Return the (X, Y) coordinate for the center point of the cell that contains the specified text.  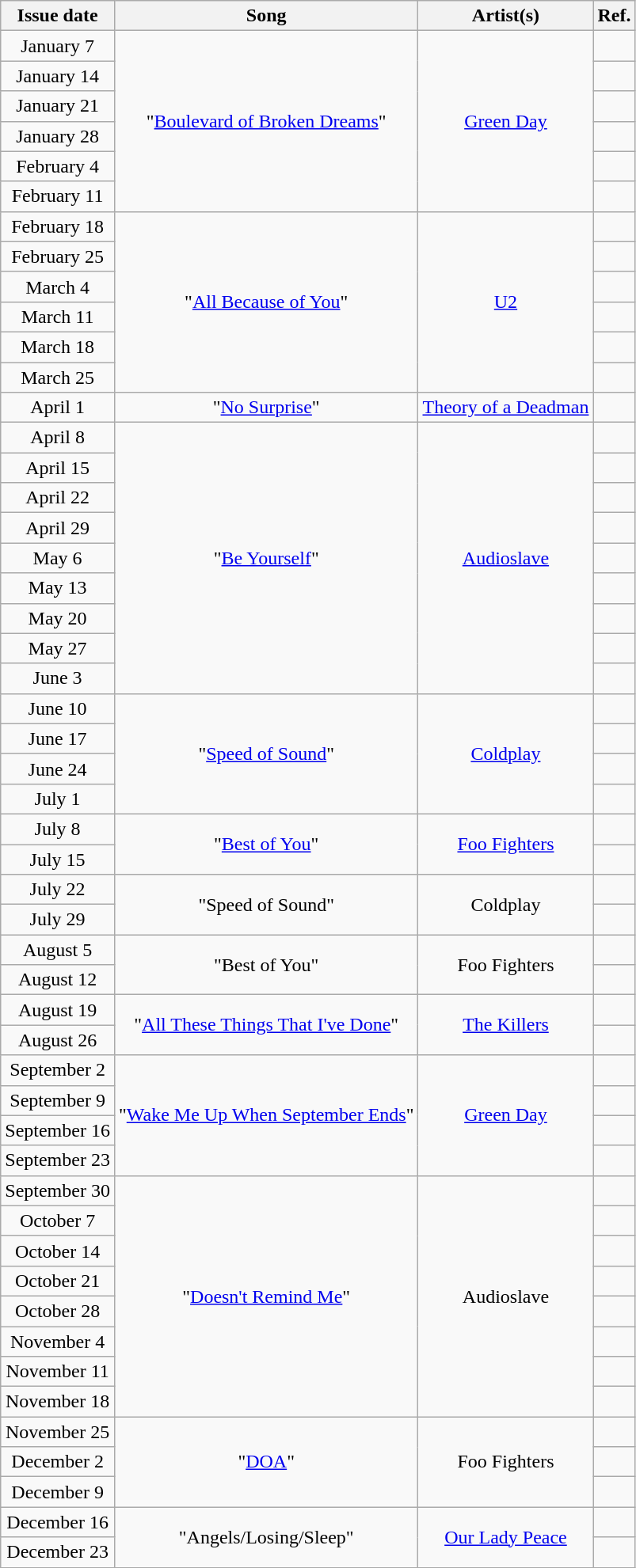
December 2 (58, 1462)
September 9 (58, 1100)
The Killers (505, 1025)
August 5 (58, 950)
September 2 (58, 1070)
December 23 (58, 1552)
May 13 (58, 588)
July 29 (58, 920)
October 7 (58, 1221)
July 1 (58, 799)
August 26 (58, 1040)
October 28 (58, 1311)
"Wake Me Up When September Ends" (266, 1115)
April 1 (58, 408)
Theory of a Deadman (505, 408)
June 3 (58, 678)
Ref. (615, 16)
February 11 (58, 196)
March 4 (58, 287)
June 24 (58, 769)
December 9 (58, 1492)
February 25 (58, 256)
November 11 (58, 1372)
March 18 (58, 347)
November 18 (58, 1402)
Song (266, 16)
July 8 (58, 829)
"All These Things That I've Done" (266, 1025)
"All Because of You" (266, 302)
U2 (505, 302)
"Doesn't Remind Me" (266, 1296)
April 22 (58, 498)
August 12 (58, 980)
"Boulevard of Broken Dreams" (266, 121)
"Be Yourself" (266, 559)
February 4 (58, 166)
January 7 (58, 46)
November 4 (58, 1342)
September 30 (58, 1190)
October 21 (58, 1281)
September 16 (58, 1130)
October 14 (58, 1251)
June 10 (58, 708)
May 6 (58, 558)
April 8 (58, 438)
May 27 (58, 648)
February 18 (58, 226)
January 21 (58, 106)
March 25 (58, 378)
January 14 (58, 76)
Our Lady Peace (505, 1537)
May 20 (58, 618)
"No Surprise" (266, 408)
September 23 (58, 1160)
April 29 (58, 528)
January 28 (58, 136)
"Angels/Losing/Sleep" (266, 1537)
July 15 (58, 859)
Issue date (58, 16)
July 22 (58, 890)
June 17 (58, 738)
"DOA" (266, 1462)
March 11 (58, 317)
December 16 (58, 1522)
August 19 (58, 1010)
November 25 (58, 1432)
Artist(s) (505, 16)
April 15 (58, 468)
